Return the (X, Y) coordinate for the center point of the cell that contains the specified text.  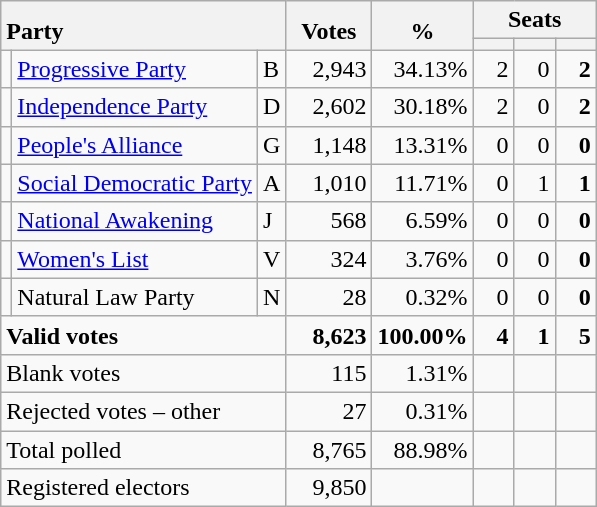
0.32% (422, 297)
2,943 (329, 69)
Rejected votes – other (144, 411)
30.18% (422, 107)
4 (494, 335)
Independence Party (135, 107)
N (271, 297)
V (271, 259)
115 (329, 373)
88.98% (422, 449)
A (271, 183)
568 (329, 221)
100.00% (422, 335)
8,623 (329, 335)
People's Alliance (135, 145)
Valid votes (144, 335)
6.59% (422, 221)
Progressive Party (135, 69)
28 (329, 297)
27 (329, 411)
B (271, 69)
Party (144, 26)
1.31% (422, 373)
J (271, 221)
8,765 (329, 449)
11.71% (422, 183)
Natural Law Party (135, 297)
Total polled (144, 449)
1,148 (329, 145)
1,010 (329, 183)
% (422, 26)
Women's List (135, 259)
3.76% (422, 259)
324 (329, 259)
Votes (329, 26)
D (271, 107)
Seats (534, 20)
0.31% (422, 411)
13.31% (422, 145)
2,602 (329, 107)
5 (576, 335)
G (271, 145)
Social Democratic Party (135, 183)
National Awakening (135, 221)
34.13% (422, 69)
9,850 (329, 488)
Blank votes (144, 373)
Registered electors (144, 488)
